Extract the (X, Y) coordinate from the center of the cell holding the provided text.  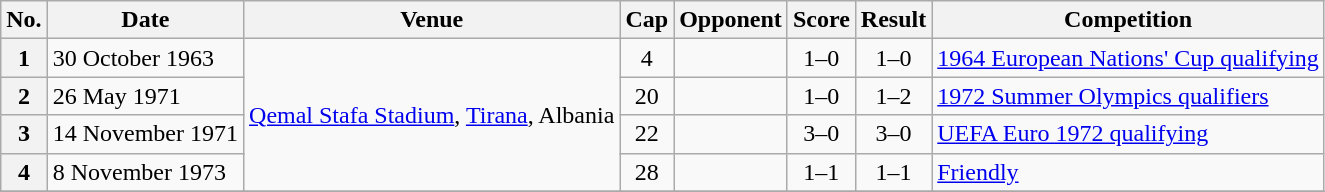
22 (647, 134)
Opponent (731, 20)
1–2 (893, 96)
Friendly (1128, 172)
Result (893, 20)
30 October 1963 (145, 58)
Date (145, 20)
Score (821, 20)
3 (24, 134)
26 May 1971 (145, 96)
1 (24, 58)
Venue (432, 20)
1972 Summer Olympics qualifiers (1128, 96)
8 November 1973 (145, 172)
Qemal Stafa Stadium, Tirana, Albania (432, 115)
2 (24, 96)
28 (647, 172)
Competition (1128, 20)
1964 European Nations' Cup qualifying (1128, 58)
14 November 1971 (145, 134)
No. (24, 20)
Cap (647, 20)
UEFA Euro 1972 qualifying (1128, 134)
20 (647, 96)
